Return the [X, Y] coordinate for the center point of the cell that contains the specified text.  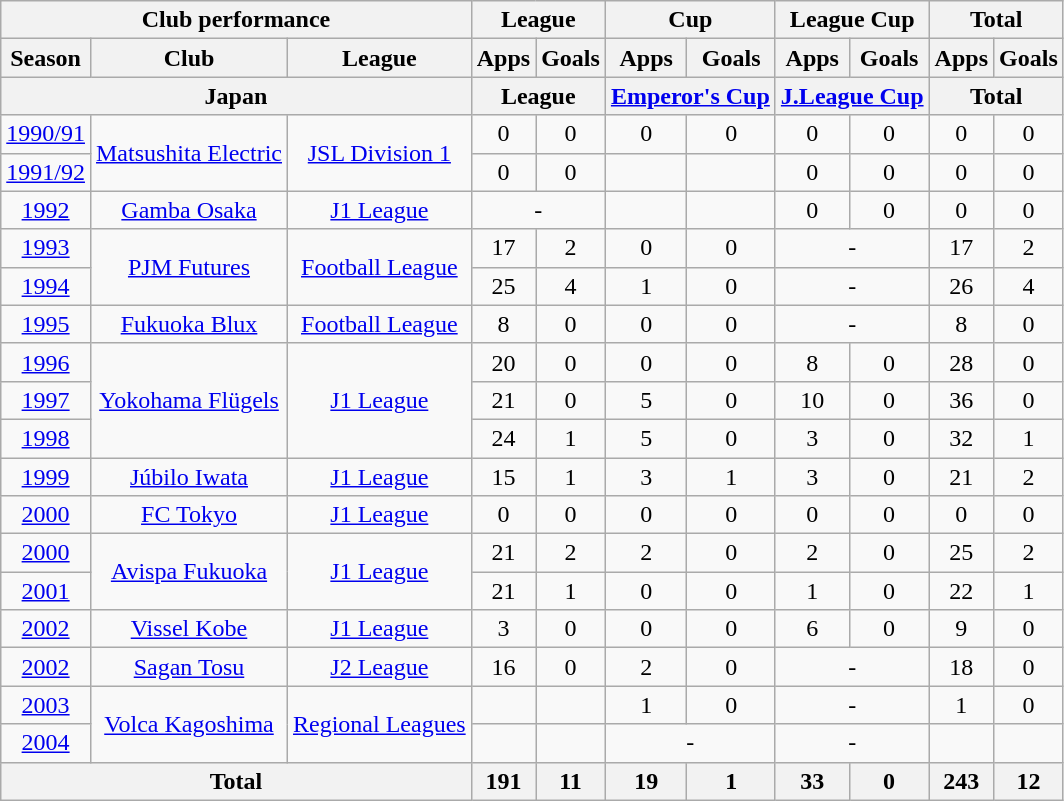
12 [1029, 781]
9 [961, 629]
1990/91 [46, 134]
11 [571, 781]
1995 [46, 324]
League Cup [852, 20]
Matsushita Electric [188, 153]
1997 [46, 400]
1999 [46, 477]
1994 [46, 286]
1993 [46, 248]
15 [503, 477]
22 [961, 591]
36 [961, 400]
JSL Division 1 [380, 153]
33 [812, 781]
1991/92 [46, 172]
18 [961, 667]
Club [188, 58]
Avispa Fukuoka [188, 572]
20 [503, 362]
Japan [236, 96]
6 [812, 629]
1992 [46, 210]
1996 [46, 362]
10 [812, 400]
Volca Kagoshima [188, 724]
Vissel Kobe [188, 629]
2004 [46, 743]
Cup [690, 20]
J2 League [380, 667]
Yokohama Flügels [188, 400]
Sagan Tosu [188, 667]
2003 [46, 705]
Júbilo Iwata [188, 477]
Club performance [236, 20]
1998 [46, 438]
243 [961, 781]
J.League Cup [852, 96]
19 [646, 781]
191 [503, 781]
26 [961, 286]
Season [46, 58]
FC Tokyo [188, 515]
24 [503, 438]
PJM Futures [188, 267]
16 [503, 667]
Regional Leagues [380, 724]
32 [961, 438]
Emperor's Cup [690, 96]
Gamba Osaka [188, 210]
Fukuoka Blux [188, 324]
28 [961, 362]
2001 [46, 591]
